Capture the cell that displays the provided text and extract its (X, Y) central coordinate. 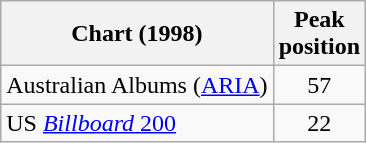
Australian Albums (ARIA) (137, 85)
Peakposition (319, 34)
22 (319, 123)
Chart (1998) (137, 34)
57 (319, 85)
US Billboard 200 (137, 123)
